Scan for the cell matching the given text and deliver its [X, Y] coordinate at center. 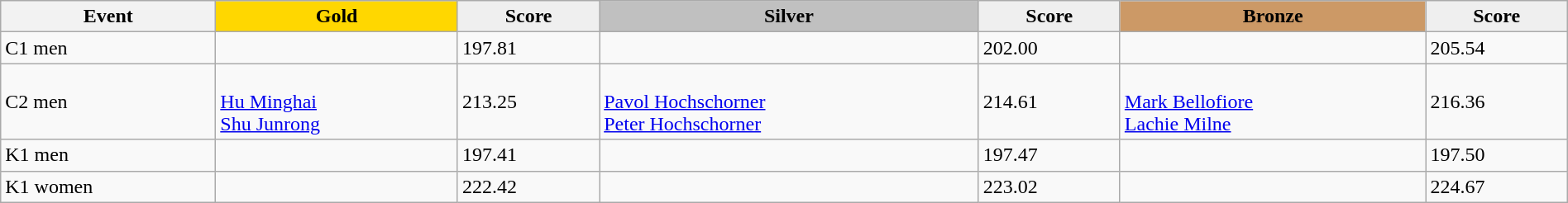
Pavol HochschornerPeter Hochschorner [789, 101]
213.25 [528, 101]
K1 women [108, 186]
214.61 [1049, 101]
224.67 [1497, 186]
197.50 [1497, 155]
K1 men [108, 155]
223.02 [1049, 186]
Event [108, 17]
Bronze [1273, 17]
Hu MinghaiShu Junrong [337, 101]
Gold [337, 17]
Mark BellofioreLachie Milne [1273, 101]
222.42 [528, 186]
202.00 [1049, 48]
197.47 [1049, 155]
Silver [789, 17]
197.81 [528, 48]
216.36 [1497, 101]
C1 men [108, 48]
C2 men [108, 101]
197.41 [528, 155]
205.54 [1497, 48]
